Locate the cell with the specified text and output its (x, y) center coordinate. 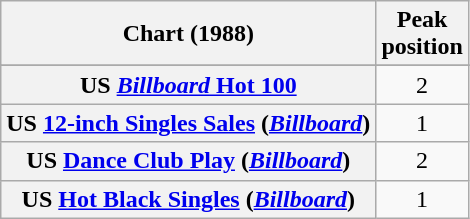
Peakposition (422, 34)
US Hot Black Singles (Billboard) (188, 199)
US 12-inch Singles Sales (Billboard) (188, 123)
US Dance Club Play (Billboard) (188, 161)
US Billboard Hot 100 (188, 85)
Chart (1988) (188, 34)
